Locate the cell with the specified text and output its [x, y] center coordinate. 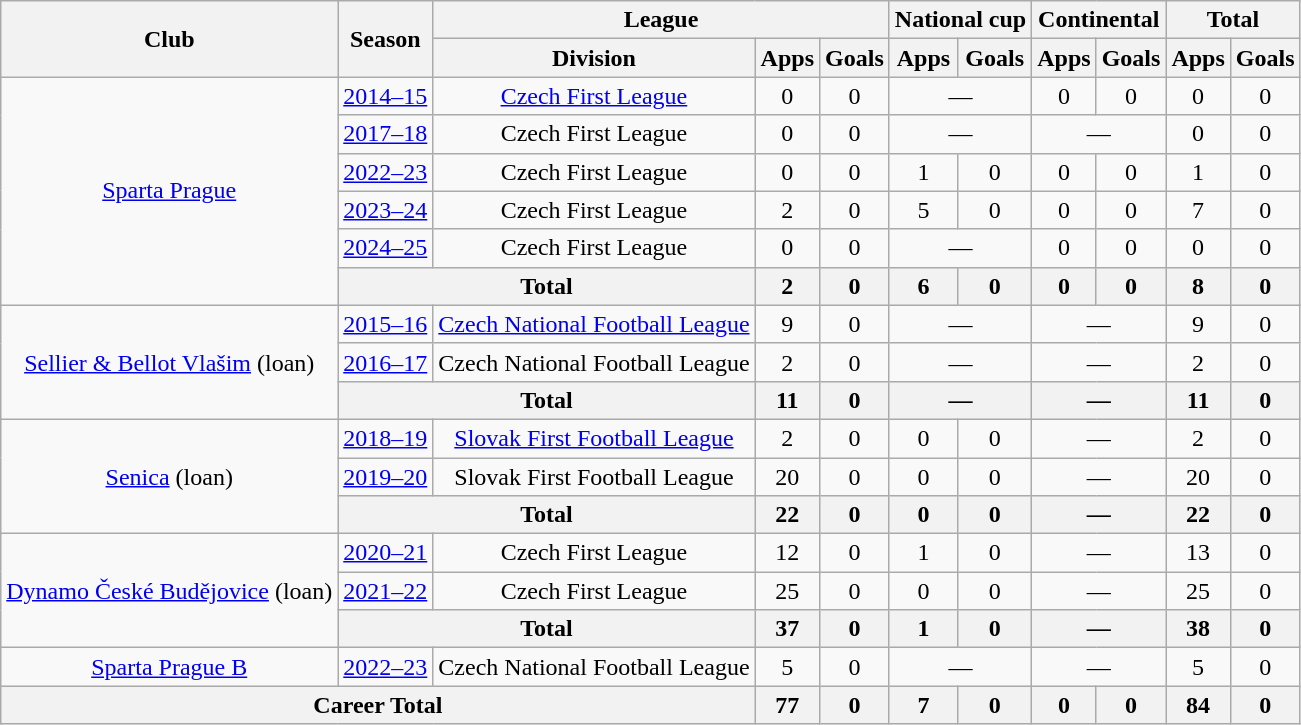
Continental [1099, 20]
Division [594, 58]
Season [386, 39]
6 [923, 286]
2015–16 [386, 324]
8 [1198, 286]
2016–17 [386, 362]
13 [1198, 553]
National cup [960, 20]
38 [1198, 629]
37 [787, 629]
2021–22 [386, 591]
Dynamo České Budějovice (loan) [170, 591]
2019–20 [386, 477]
2023–24 [386, 210]
12 [787, 553]
Club [170, 39]
2020–21 [386, 553]
2018–19 [386, 438]
Sellier & Bellot Vlašim (loan) [170, 362]
2024–25 [386, 248]
Sparta Prague [170, 191]
Career Total [378, 705]
84 [1198, 705]
2014–15 [386, 96]
League [661, 20]
2017–18 [386, 134]
Senica (loan) [170, 476]
77 [787, 705]
Sparta Prague B [170, 667]
